Scan for the cell matching the given text and deliver its (X, Y) coordinate at center. 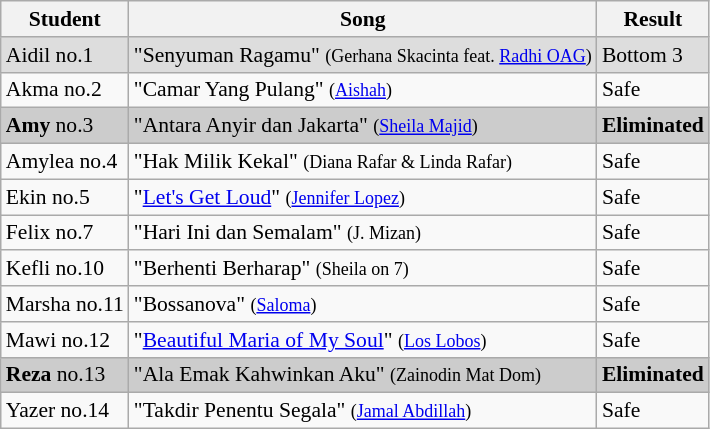
"Let's Get Loud" (Jennifer Lopez) (363, 197)
"Hari Ini dan Semalam" (J. Mizan) (363, 233)
Kefli no.10 (65, 269)
Result (653, 19)
"Senyuman Ragamu" (Gerhana Skacinta feat. Radhi OAG) (363, 55)
Student (65, 19)
Yazer no.14 (65, 411)
"Beautiful Maria of My Soul" (Los Lobos) (363, 340)
Song (363, 19)
Akma no.2 (65, 90)
Marsha no.11 (65, 304)
Amylea no.4 (65, 162)
Aidil no.1 (65, 55)
Felix no.7 (65, 233)
Bottom 3 (653, 55)
"Berhenti Berharap" (Sheila on 7) (363, 269)
Amy no.3 (65, 126)
"Takdir Penentu Segala" (Jamal Abdillah) (363, 411)
"Hak Milik Kekal" (Diana Rafar & Linda Rafar) (363, 162)
Ekin no.5 (65, 197)
"Antara Anyir dan Jakarta" (Sheila Majid) (363, 126)
Reza no.13 (65, 375)
"Camar Yang Pulang" (Aishah) (363, 90)
Mawi no.12 (65, 340)
"Bossanova" (Saloma) (363, 304)
"Ala Emak Kahwinkan Aku" (Zainodin Mat Dom) (363, 375)
